Return the (X, Y) coordinate for the center point of the cell that contains the specified text.  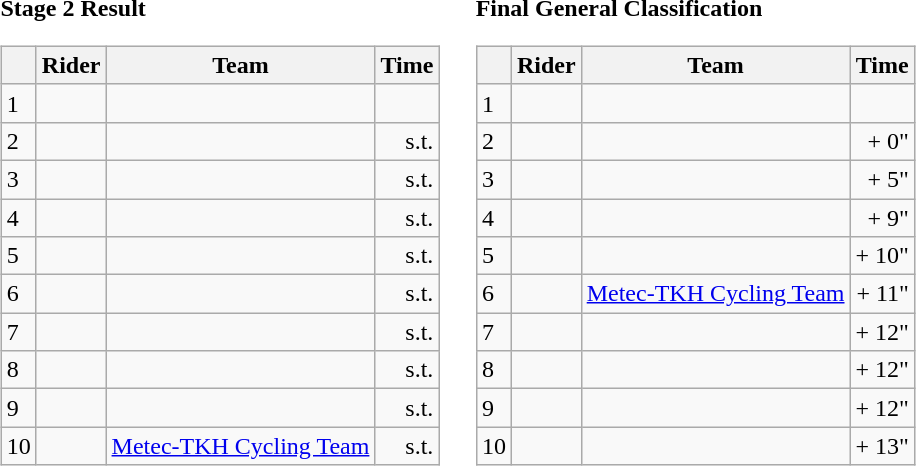
+ 10" (882, 256)
+ 5" (882, 179)
+ 11" (882, 294)
+ 0" (882, 141)
+ 9" (882, 217)
+ 13" (882, 446)
